Identify which cell holds the provided text, then report its (X, Y) central coordinate. 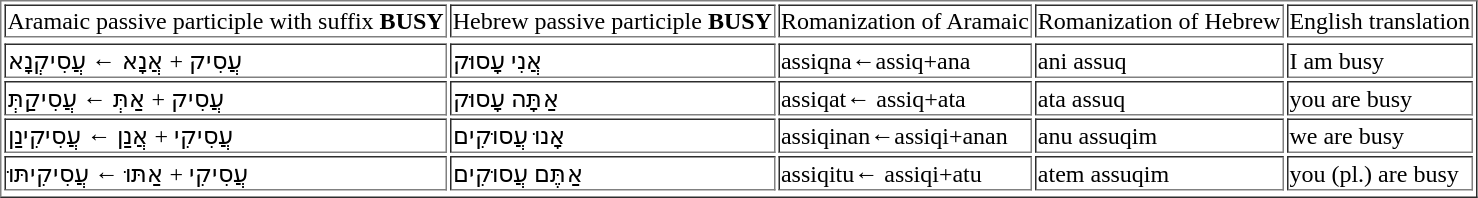
English translation (1380, 20)
עֲסִיק + אַתְּ ← עֲסִיקַתְּ (225, 98)
assiqitu← assiqi+atu (905, 173)
Hebrew passive participle BUSY (612, 20)
Romanization of Aramaic (905, 20)
אָנוּ עֲסוּקִים (612, 135)
עֲסִיק + אֲנָא ← עֲסִיקְנָא (225, 61)
I am busy (1380, 61)
you (pl.) are busy (1380, 173)
you are busy (1380, 98)
Aramaic passive participle with suffix BUSY (225, 20)
אֲנִי עָסוּק (612, 61)
assiqna←assiq+ana (905, 61)
עֲסִיקִי + אַתּוּ ← עֲסִיקִיתּוּ (225, 173)
anu assuqim (1160, 135)
we are busy (1380, 135)
Romanization of Hebrew (1160, 20)
ata assuq (1160, 98)
אַתָּה עָסוּק (612, 98)
assiqat← assiq+ata (905, 98)
assiqinan←assiqi+anan (905, 135)
atem assuqim (1160, 173)
ani assuq (1160, 61)
אַתֶּם עֲסוּקִים (612, 173)
עֲסִיקִי + אֲנַן ← עֲסִיקִינַן (225, 135)
